Return [x, y] of the center of cell containing provided text 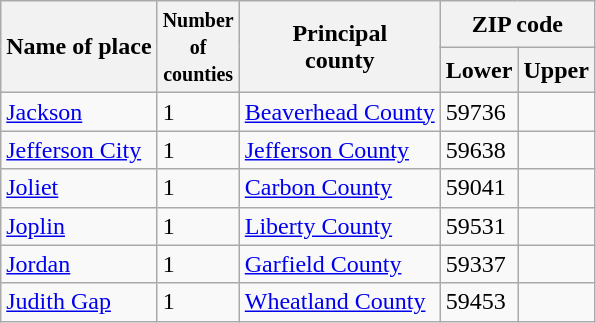
59736 [479, 112]
Principal county [340, 47]
Jefferson City [79, 150]
Joliet [79, 188]
Jordan [79, 264]
Wheatland County [340, 302]
ZIP code [517, 24]
Joplin [79, 226]
Jackson [79, 112]
Carbon County [340, 188]
Jefferson County [340, 150]
Beaverhead County [340, 112]
59041 [479, 188]
Upper [556, 70]
59531 [479, 226]
Judith Gap [79, 302]
Lower [479, 70]
Name of place [79, 47]
59453 [479, 302]
59638 [479, 150]
Garfield County [340, 264]
59337 [479, 264]
Number ofcounties [198, 47]
Liberty County [340, 226]
